Determine the [X, Y] coordinate at the center of the cell enclosing the given text.  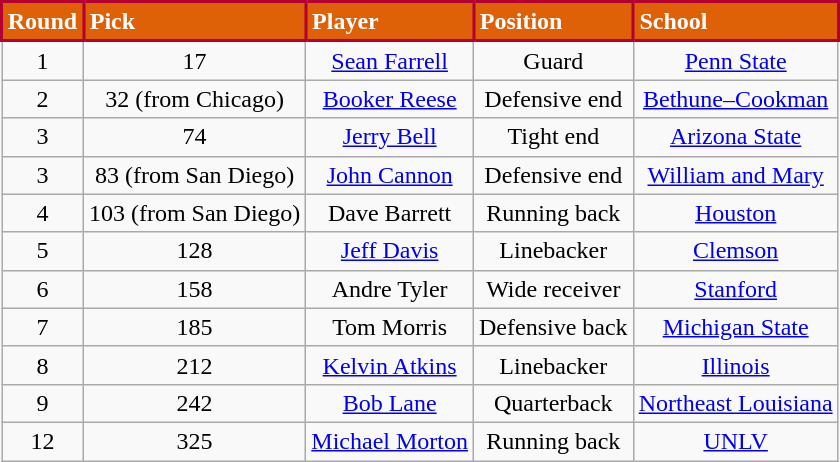
Booker Reese [390, 99]
Player [390, 22]
Stanford [736, 289]
128 [194, 251]
Michigan State [736, 327]
17 [194, 60]
Bethune–Cookman [736, 99]
Clemson [736, 251]
83 (from San Diego) [194, 175]
Kelvin Atkins [390, 365]
7 [43, 327]
Quarterback [553, 403]
2 [43, 99]
Northeast Louisiana [736, 403]
5 [43, 251]
325 [194, 441]
242 [194, 403]
4 [43, 213]
Michael Morton [390, 441]
212 [194, 365]
Penn State [736, 60]
1 [43, 60]
Wide receiver [553, 289]
William and Mary [736, 175]
School [736, 22]
185 [194, 327]
Tight end [553, 137]
Houston [736, 213]
Defensive back [553, 327]
Illinois [736, 365]
Sean Farrell [390, 60]
9 [43, 403]
103 (from San Diego) [194, 213]
Jerry Bell [390, 137]
158 [194, 289]
Tom Morris [390, 327]
UNLV [736, 441]
Jeff Davis [390, 251]
Bob Lane [390, 403]
Arizona State [736, 137]
Pick [194, 22]
Guard [553, 60]
74 [194, 137]
6 [43, 289]
12 [43, 441]
32 (from Chicago) [194, 99]
Andre Tyler [390, 289]
Dave Barrett [390, 213]
John Cannon [390, 175]
Round [43, 22]
Position [553, 22]
8 [43, 365]
